Extract the (X, Y) coordinate from the center of the cell holding the provided text.  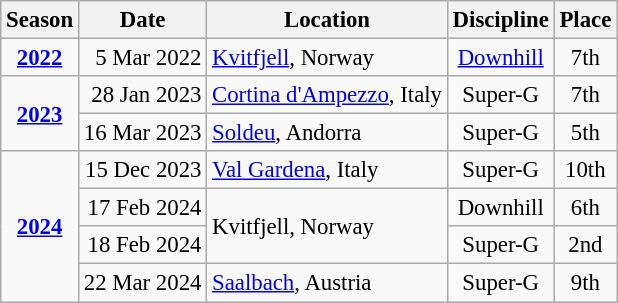
2024 (40, 226)
Location (328, 20)
Discipline (500, 20)
18 Feb 2024 (142, 245)
10th (585, 170)
16 Mar 2023 (142, 133)
Place (585, 20)
5th (585, 133)
2023 (40, 114)
2nd (585, 245)
28 Jan 2023 (142, 95)
9th (585, 283)
Saalbach, Austria (328, 283)
Cortina d'Ampezzo, Italy (328, 95)
2022 (40, 58)
Val Gardena, Italy (328, 170)
Soldeu, Andorra (328, 133)
15 Dec 2023 (142, 170)
5 Mar 2022 (142, 58)
6th (585, 208)
22 Mar 2024 (142, 283)
Date (142, 20)
17 Feb 2024 (142, 208)
Season (40, 20)
